Pinpoint the cell where the given text exists, returning its (X, Y) midpoint coordinate. 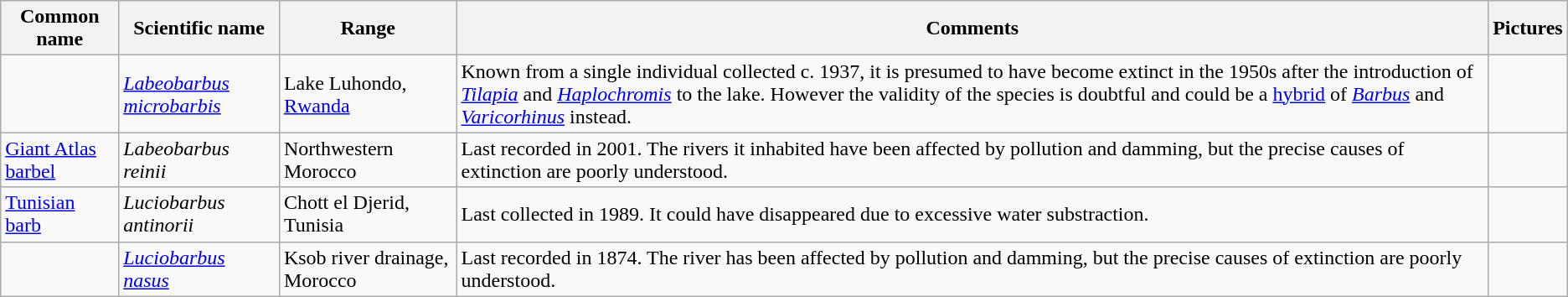
Comments (972, 29)
Luciobarbus nasus (199, 268)
Last recorded in 1874. The river has been affected by pollution and damming, but the precise causes of extinction are poorly understood. (972, 268)
Labeobarbus reinii (199, 159)
Luciobarbus antinorii (199, 215)
Lake Luhondo, Rwanda (368, 94)
Scientific name (199, 29)
Tunisian barb (60, 215)
Ksob river drainage, Morocco (368, 268)
Range (368, 29)
Giant Atlas barbel (60, 159)
Northwestern Morocco (368, 159)
Last collected in 1989. It could have disappeared due to excessive water substraction. (972, 215)
Labeobarbus microbarbis (199, 94)
Pictures (1528, 29)
Common name (60, 29)
Chott el Djerid, Tunisia (368, 215)
